Provide the (X, Y) coordinate of the cell's center where the given text is located.  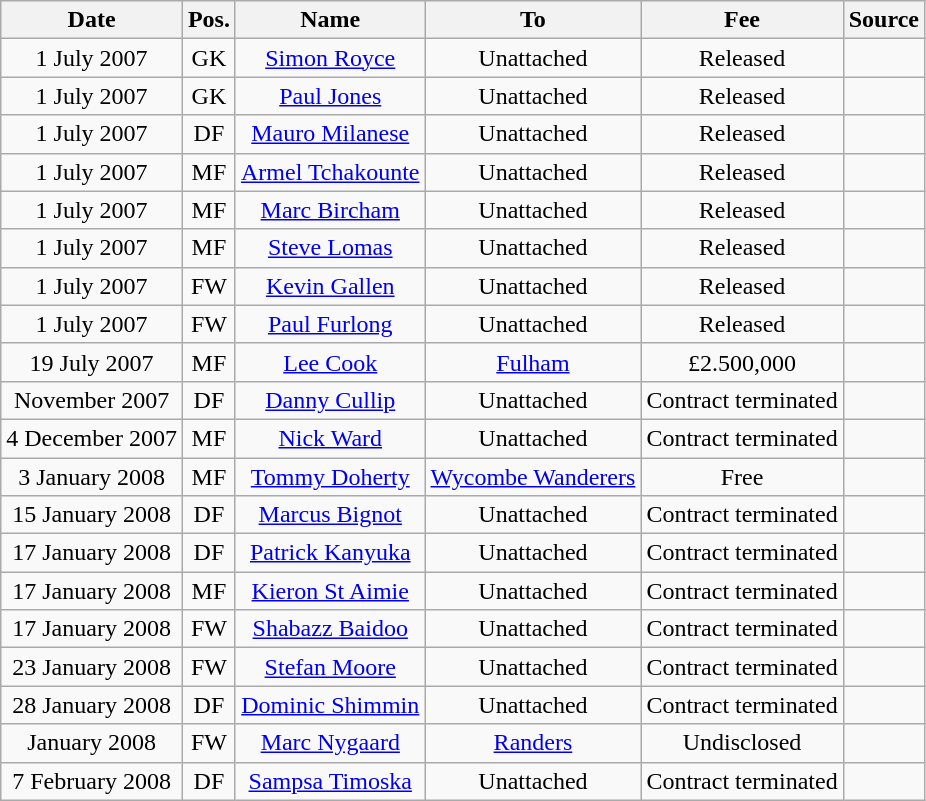
Lee Cook (330, 362)
Marcus Bignot (330, 515)
Danny Cullip (330, 400)
Kevin Gallen (330, 286)
Paul Jones (330, 96)
Sampsa Timoska (330, 781)
Fulham (533, 362)
Pos. (208, 20)
Dominic Shimmin (330, 705)
Name (330, 20)
15 January 2008 (92, 515)
January 2008 (92, 743)
Stefan Moore (330, 667)
£2.500,000 (742, 362)
3 January 2008 (92, 477)
Kieron St Aimie (330, 591)
23 January 2008 (92, 667)
19 July 2007 (92, 362)
Undisclosed (742, 743)
Nick Ward (330, 438)
4 December 2007 (92, 438)
Paul Furlong (330, 324)
Shabazz Baidoo (330, 629)
Source (884, 20)
Wycombe Wanderers (533, 477)
Free (742, 477)
Mauro Milanese (330, 134)
Randers (533, 743)
Tommy Doherty (330, 477)
Marc Nygaard (330, 743)
Marc Bircham (330, 210)
7 February 2008 (92, 781)
Simon Royce (330, 58)
To (533, 20)
Date (92, 20)
Fee (742, 20)
Steve Lomas (330, 248)
28 January 2008 (92, 705)
Armel Tchakounte (330, 172)
November 2007 (92, 400)
Patrick Kanyuka (330, 553)
